Identify which cell holds the provided text, then report its [X, Y] central coordinate. 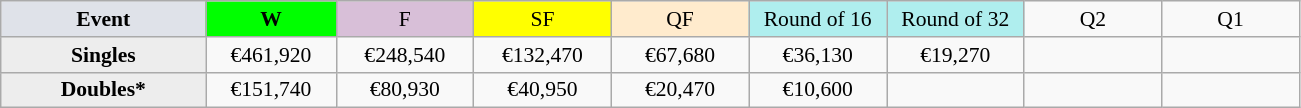
Q1 [1231, 19]
F [405, 19]
€40,950 [543, 90]
SF [543, 19]
€19,270 [955, 55]
Doubles* [104, 90]
QF [680, 19]
€461,920 [271, 55]
€36,130 [818, 55]
Q2 [1093, 19]
Singles [104, 55]
€67,680 [680, 55]
€151,740 [271, 90]
€248,540 [405, 55]
€132,470 [543, 55]
Round of 16 [818, 19]
€20,470 [680, 90]
W [271, 19]
Event [104, 19]
€80,930 [405, 90]
Round of 32 [955, 19]
€10,600 [818, 90]
